Scan for the cell matching the given text and deliver its [X, Y] coordinate at center. 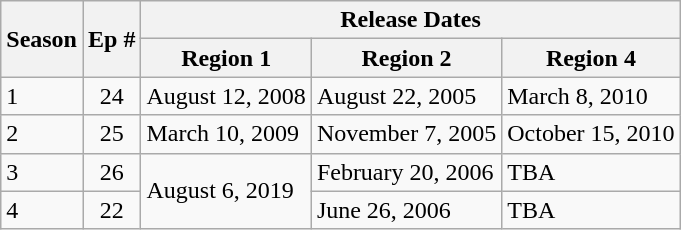
October 15, 2010 [591, 134]
Region 1 [226, 58]
2 [42, 134]
26 [111, 172]
August 22, 2005 [406, 96]
25 [111, 134]
August 12, 2008 [226, 96]
Ep # [111, 39]
4 [42, 210]
March 8, 2010 [591, 96]
August 6, 2019 [226, 191]
November 7, 2005 [406, 134]
June 26, 2006 [406, 210]
1 [42, 96]
February 20, 2006 [406, 172]
22 [111, 210]
Season [42, 39]
3 [42, 172]
Region 4 [591, 58]
Release Dates [410, 20]
24 [111, 96]
March 10, 2009 [226, 134]
Region 2 [406, 58]
